Output the [x, y] coordinate of the center of the cell containing the given text.  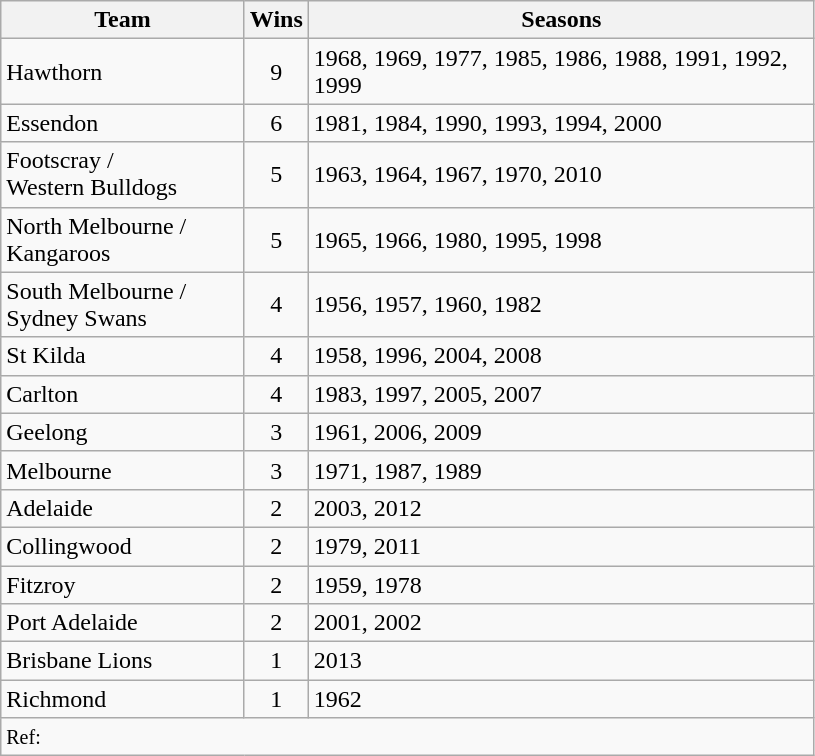
Geelong [123, 432]
Fitzroy [123, 585]
1971, 1987, 1989 [561, 470]
Ref: [408, 737]
1981, 1984, 1990, 1993, 1994, 2000 [561, 123]
Team [123, 20]
6 [276, 123]
Collingwood [123, 546]
Adelaide [123, 508]
1961, 2006, 2009 [561, 432]
South Melbourne / Sydney Swans [123, 304]
Carlton [123, 394]
1958, 1996, 2004, 2008 [561, 356]
1983, 1997, 2005, 2007 [561, 394]
Wins [276, 20]
2003, 2012 [561, 508]
Richmond [123, 699]
1963, 1964, 1967, 1970, 2010 [561, 174]
2013 [561, 661]
Footscray / Western Bulldogs [123, 174]
1956, 1957, 1960, 1982 [561, 304]
Essendon [123, 123]
Hawthorn [123, 72]
9 [276, 72]
Port Adelaide [123, 623]
Seasons [561, 20]
1959, 1978 [561, 585]
1968, 1969, 1977, 1985, 1986, 1988, 1991, 1992, 1999 [561, 72]
1962 [561, 699]
Brisbane Lions [123, 661]
1965, 1966, 1980, 1995, 1998 [561, 240]
Melbourne [123, 470]
2001, 2002 [561, 623]
1979, 2011 [561, 546]
North Melbourne / Kangaroos [123, 240]
St Kilda [123, 356]
